Identify which cell holds the provided text, then report its [x, y] central coordinate. 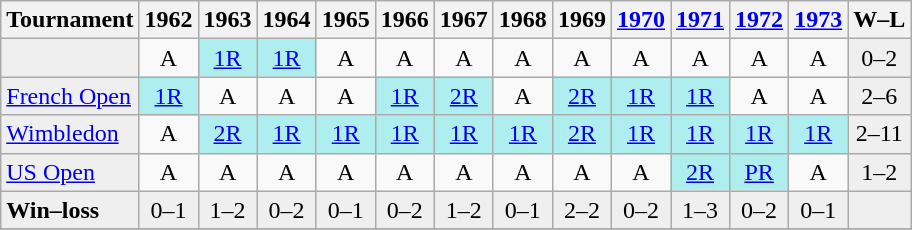
1971 [700, 20]
2–6 [880, 96]
1969 [582, 20]
French Open [70, 96]
2–11 [880, 134]
PR [760, 172]
1967 [464, 20]
1964 [286, 20]
US Open [70, 172]
Wimbledon [70, 134]
Win–loss [70, 210]
1963 [228, 20]
1968 [522, 20]
2–2 [582, 210]
Tournament [70, 20]
1962 [168, 20]
1972 [760, 20]
1965 [346, 20]
W–L [880, 20]
1970 [640, 20]
1–3 [700, 210]
1973 [818, 20]
1966 [404, 20]
